Determine the [X, Y] coordinate at the center of the cell enclosing the given text.  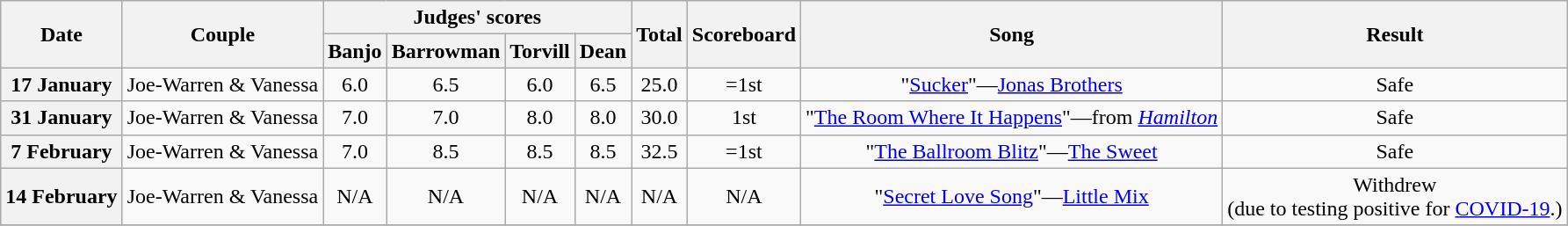
30.0 [660, 118]
"The Ballroom Blitz"—The Sweet [1012, 151]
"Sucker"—Jonas Brothers [1012, 84]
1st [743, 118]
"The Room Where It Happens"—from Hamilton [1012, 118]
"Secret Love Song"—Little Mix [1012, 197]
Withdrew(due to testing positive for COVID-19.) [1395, 197]
Torvill [540, 51]
31 January [61, 118]
14 February [61, 197]
17 January [61, 84]
Date [61, 34]
Total [660, 34]
Barrowman [446, 51]
25.0 [660, 84]
32.5 [660, 151]
Couple [223, 34]
Song [1012, 34]
Scoreboard [743, 34]
7 February [61, 151]
Judges' scores [478, 18]
Result [1395, 34]
Banjo [355, 51]
Dean [603, 51]
